Search for the cell housing the specified text and yield its [X, Y] center coordinate. 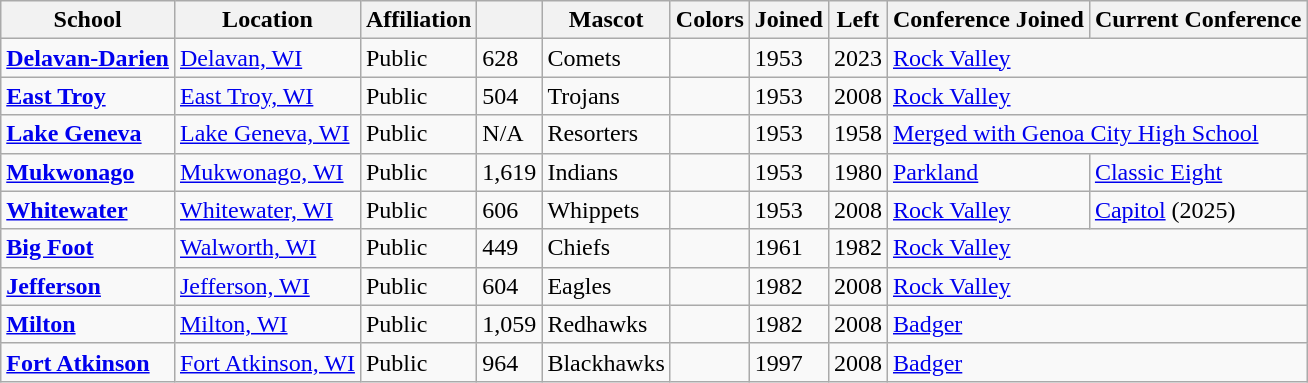
Parkland [988, 172]
Milton, WI [267, 324]
1,619 [510, 172]
Comets [606, 58]
Jefferson [88, 286]
Joined [788, 20]
Jefferson, WI [267, 286]
Fort Atkinson, WI [267, 362]
School [88, 20]
Left [858, 20]
Resorters [606, 134]
East Troy, WI [267, 96]
Mukwonago [88, 172]
1961 [788, 248]
Delavan, WI [267, 58]
Whitewater, WI [267, 210]
Affiliation [418, 20]
Eagles [606, 286]
1958 [858, 134]
628 [510, 58]
Current Conference [1198, 20]
1,059 [510, 324]
Mascot [606, 20]
1997 [788, 362]
Big Foot [88, 248]
504 [510, 96]
Delavan-Darien [88, 58]
Lake Geneva, WI [267, 134]
Milton [88, 324]
Blackhawks [606, 362]
Whitewater [88, 210]
Location [267, 20]
Redhawks [606, 324]
Walworth, WI [267, 248]
1980 [858, 172]
N/A [510, 134]
604 [510, 286]
Colors [710, 20]
964 [510, 362]
2023 [858, 58]
Merged with Genoa City High School [1096, 134]
Chiefs [606, 248]
Fort Atkinson [88, 362]
Trojans [606, 96]
Capitol (2025) [1198, 210]
Mukwonago, WI [267, 172]
606 [510, 210]
Classic Eight [1198, 172]
Conference Joined [988, 20]
Lake Geneva [88, 134]
449 [510, 248]
Indians [606, 172]
Whippets [606, 210]
East Troy [88, 96]
